Provide the (x, y) coordinate of the cell's center where the given text is located.  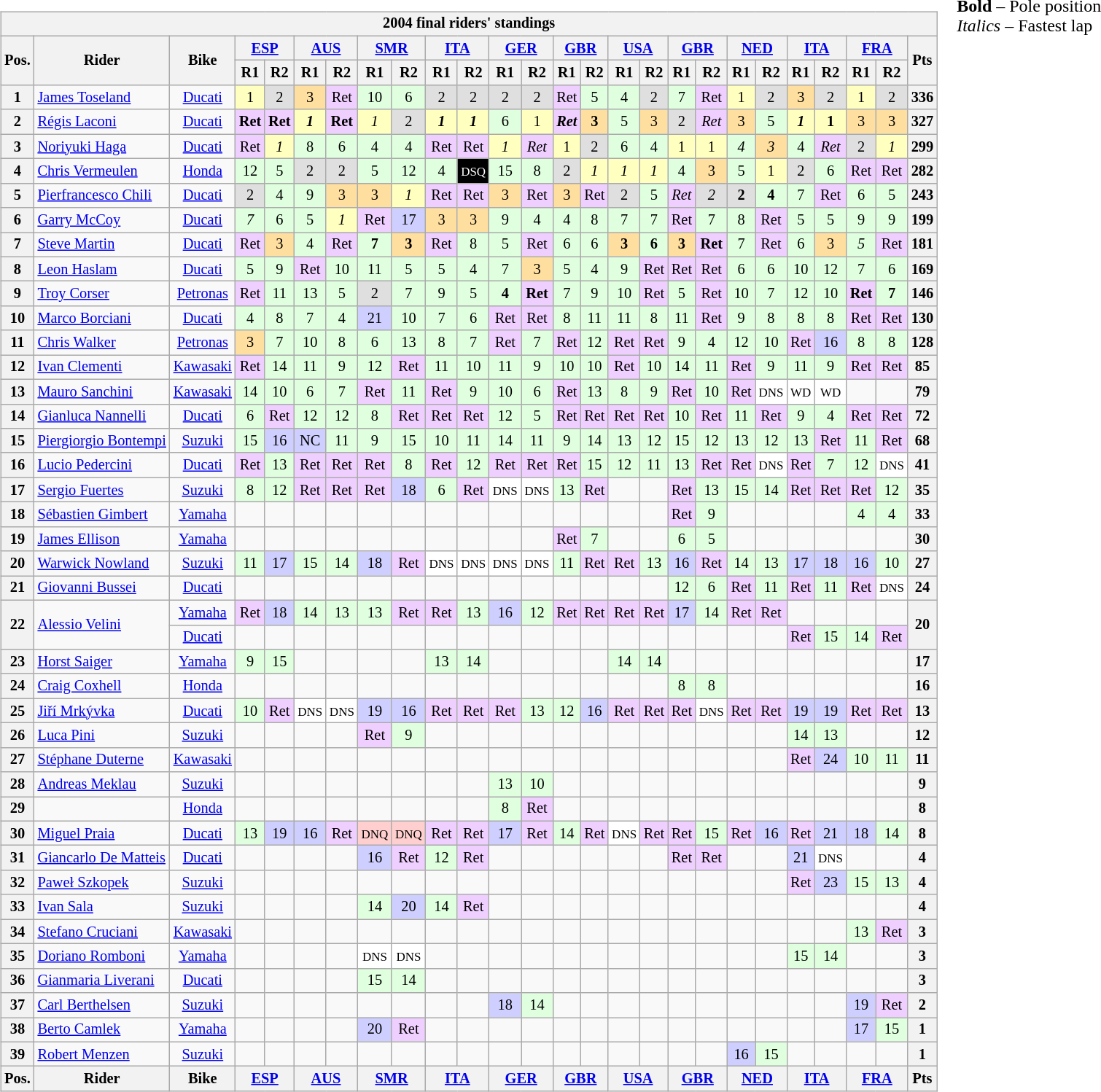
Marco Borciani (102, 319)
25 (17, 711)
Horst Saiger (102, 662)
Alessio Velini (102, 624)
Giancarlo De Matteis (102, 858)
299 (922, 147)
Troy Corser (102, 294)
128 (922, 343)
36 (17, 980)
41 (922, 465)
Doriano Romboni (102, 956)
Berto Camlek (102, 1030)
Sergio Fuertes (102, 490)
29 (17, 809)
34 (17, 932)
Paweł Szkopek (102, 883)
James Ellison (102, 539)
38 (17, 1030)
Régis Laconi (102, 122)
Lucio Pedercini (102, 465)
Andreas Meklau (102, 784)
NC (310, 441)
Piergiorgio Bontempi (102, 441)
Giovanni Bussei (102, 588)
James Toseland (102, 98)
68 (922, 441)
Ivan Sala (102, 907)
Chris Walker (102, 343)
2004 final riders' standings (469, 24)
Noriyuki Haga (102, 147)
Garry McCoy (102, 220)
DSQ (473, 171)
Mauro Sanchini (102, 391)
85 (922, 367)
26 (17, 736)
Stéphane Duterne (102, 760)
Gianluca Nannelli (102, 416)
336 (922, 98)
32 (17, 883)
199 (922, 220)
Carl Berthelsen (102, 1005)
Robert Menzen (102, 1054)
39 (17, 1054)
Miguel Praia (102, 833)
Sébastien Gimbert (102, 515)
Ivan Clementi (102, 367)
22 (17, 624)
37 (17, 1005)
Pierfrancesco Chili (102, 195)
282 (922, 171)
146 (922, 294)
130 (922, 319)
Chris Vermeulen (102, 171)
Steve Martin (102, 245)
28 (17, 784)
243 (922, 195)
169 (922, 269)
Leon Haslam (102, 269)
72 (922, 416)
Jiří Mrkývka (102, 711)
79 (922, 391)
Gianmaria Liverani (102, 980)
Warwick Nowland (102, 563)
Stefano Cruciani (102, 932)
31 (17, 858)
181 (922, 245)
Luca Pini (102, 736)
Craig Coxhell (102, 686)
327 (922, 122)
